Identify which cell holds the provided text, then report its [x, y] central coordinate. 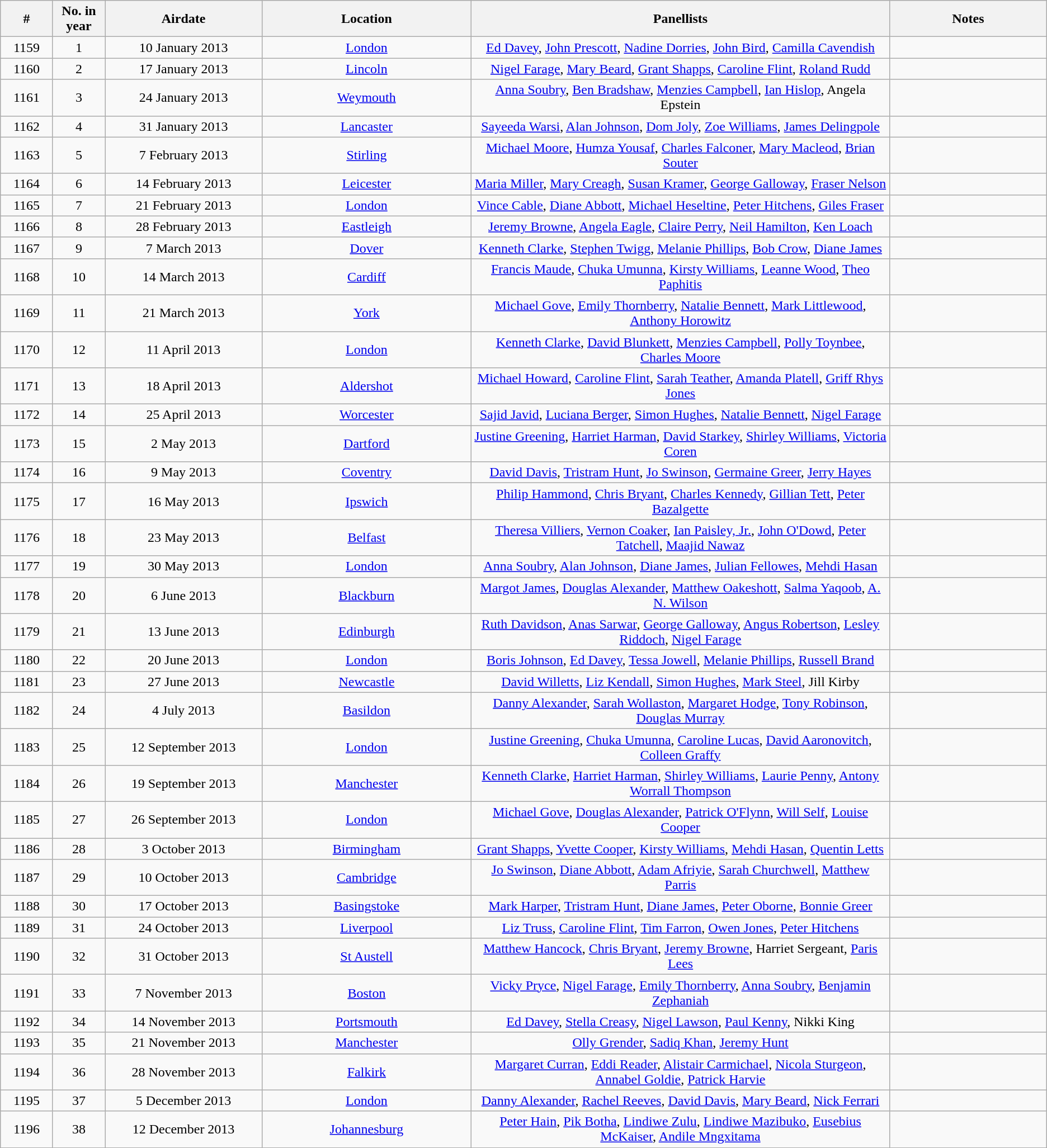
Sajid Javid, Luciana Berger, Simon Hughes, Natalie Bennett, Nigel Farage [680, 415]
Cambridge [366, 878]
Theresa Villiers, Vernon Coaker, Ian Paisley, Jr., John O'Dowd, Peter Tatchell, Maajid Nawaz [680, 538]
Margot James, Douglas Alexander, Matthew Oakeshott, Salma Yaqoob, A. N. Wilson [680, 595]
Ruth Davidson, Anas Sarwar, George Galloway, Angus Robertson, Lesley Riddoch, Nigel Farage [680, 632]
29 [79, 878]
21 February 2013 [183, 205]
Matthew Hancock, Chris Bryant, Jeremy Browne, Harriet Sergeant, Paris Lees [680, 956]
Ed Davey, Stella Creasy, Nigel Lawson, Paul Kenny, Nikki King [680, 1022]
Kenneth Clarke, Stephen Twigg, Melanie Phillips, Bob Crow, Diane James [680, 248]
Johannesburg [366, 1130]
1186 [27, 848]
10 October 2013 [183, 878]
St Austell [366, 956]
25 [79, 747]
Peter Hain, Pik Botha, Lindiwe Zulu, Lindiwe Mazibuko, Eusebius McKaiser, Andile Mngxitama [680, 1130]
1181 [27, 682]
Cardiff [366, 276]
13 [79, 386]
24 January 2013 [183, 97]
14 November 2013 [183, 1022]
1172 [27, 415]
Mark Harper, Tristram Hunt, Diane James, Peter Oborne, Bonnie Greer [680, 906]
1190 [27, 956]
24 October 2013 [183, 928]
1187 [27, 878]
Basingstoke [366, 906]
35 [79, 1043]
12 September 2013 [183, 747]
17 October 2013 [183, 906]
7 February 2013 [183, 155]
6 June 2013 [183, 595]
Basildon [366, 710]
Airdate [183, 19]
1188 [27, 906]
28 [79, 848]
38 [79, 1130]
7 [79, 205]
14 March 2013 [183, 276]
Panellists [680, 19]
15 [79, 444]
18 [79, 538]
26 [79, 783]
Michael Gove, Emily Thornberry, Natalie Bennett, Mark Littlewood, Anthony Horowitz [680, 313]
1191 [27, 993]
Maria Miller, Mary Creagh, Susan Kramer, George Galloway, Fraser Nelson [680, 184]
9 [79, 248]
28 February 2013 [183, 226]
12 December 2013 [183, 1130]
Danny Alexander, Rachel Reeves, David Davis, Mary Beard, Nick Ferrari [680, 1100]
3 [79, 97]
1189 [27, 928]
22 [79, 660]
30 [79, 906]
1159 [27, 48]
1166 [27, 226]
36 [79, 1071]
Michael Howard, Caroline Flint, Sarah Teather, Amanda Platell, Griff Rhys Jones [680, 386]
Francis Maude, Chuka Umunna, Kirsty Williams, Leanne Wood, Theo Paphitis [680, 276]
21 November 2013 [183, 1043]
2 May 2013 [183, 444]
1192 [27, 1022]
1175 [27, 501]
# [27, 19]
Dover [366, 248]
Eastleigh [366, 226]
17 January 2013 [183, 69]
Portsmouth [366, 1022]
11 [79, 313]
Jeremy Browne, Angela Eagle, Claire Perry, Neil Hamilton, Ken Loach [680, 226]
7 March 2013 [183, 248]
10 January 2013 [183, 48]
5 [79, 155]
5 December 2013 [183, 1100]
20 [79, 595]
21 March 2013 [183, 313]
1170 [27, 349]
27 [79, 820]
Jo Swinson, Diane Abbott, Adam Afriyie, Sarah Churchwell, Matthew Parris [680, 878]
9 May 2013 [183, 473]
20 June 2013 [183, 660]
Nigel Farage, Mary Beard, Grant Shapps, Caroline Flint, Roland Rudd [680, 69]
1160 [27, 69]
Olly Grender, Sadiq Khan, Jeremy Hunt [680, 1043]
Justine Greening, Harriet Harman, David Starkey, Shirley Williams, Victoria Coren [680, 444]
Belfast [366, 538]
1161 [27, 97]
Boris Johnson, Ed Davey, Tessa Jowell, Melanie Phillips, Russell Brand [680, 660]
18 April 2013 [183, 386]
1 [79, 48]
Grant Shapps, Yvette Cooper, Kirsty Williams, Mehdi Hasan, Quentin Letts [680, 848]
32 [79, 956]
16 [79, 473]
3 October 2013 [183, 848]
York [366, 313]
David Willetts, Liz Kendall, Simon Hughes, Mark Steel, Jill Kirby [680, 682]
Boston [366, 993]
31 [79, 928]
1178 [27, 595]
Anna Soubry, Alan Johnson, Diane James, Julian Fellowes, Mehdi Hasan [680, 566]
1182 [27, 710]
1163 [27, 155]
1194 [27, 1071]
Anna Soubry, Ben Bradshaw, Menzies Campbell, Ian Hislop, Angela Epstein [680, 97]
33 [79, 993]
13 June 2013 [183, 632]
Vicky Pryce, Nigel Farage, Emily Thornberry, Anna Soubry, Benjamin Zephaniah [680, 993]
Lincoln [366, 69]
Michael Gove, Douglas Alexander, Patrick O'Flynn, Will Self, Louise Cooper [680, 820]
24 [79, 710]
25 April 2013 [183, 415]
Newcastle [366, 682]
28 November 2013 [183, 1071]
Stirling [366, 155]
23 [79, 682]
4 July 2013 [183, 710]
1174 [27, 473]
1183 [27, 747]
Edinburgh [366, 632]
31 October 2013 [183, 956]
1169 [27, 313]
30 May 2013 [183, 566]
David Davis, Tristram Hunt, Jo Swinson, Germaine Greer, Jerry Hayes [680, 473]
12 [79, 349]
4 [79, 126]
1171 [27, 386]
Birmingham [366, 848]
Weymouth [366, 97]
Ipswich [366, 501]
16 May 2013 [183, 501]
8 [79, 226]
Blackburn [366, 595]
1179 [27, 632]
Falkirk [366, 1071]
Lancaster [366, 126]
17 [79, 501]
1164 [27, 184]
1168 [27, 276]
1195 [27, 1100]
6 [79, 184]
Worcester [366, 415]
1180 [27, 660]
Aldershot [366, 386]
Michael Moore, Humza Yousaf, Charles Falconer, Mary Macleod, Brian Souter [680, 155]
Margaret Curran, Eddi Reader, Alistair Carmichael, Nicola Sturgeon, Annabel Goldie, Patrick Harvie [680, 1071]
Dartford [366, 444]
26 September 2013 [183, 820]
1173 [27, 444]
Sayeeda Warsi, Alan Johnson, Dom Joly, Zoe Williams, James Delingpole [680, 126]
10 [79, 276]
19 [79, 566]
Danny Alexander, Sarah Wollaston, Margaret Hodge, Tony Robinson, Douglas Murray [680, 710]
1196 [27, 1130]
2 [79, 69]
Vince Cable, Diane Abbott, Michael Heseltine, Peter Hitchens, Giles Fraser [680, 205]
Philip Hammond, Chris Bryant, Charles Kennedy, Gillian Tett, Peter Bazalgette [680, 501]
Kenneth Clarke, Harriet Harman, Shirley Williams, Laurie Penny, Antony Worrall Thompson [680, 783]
Ed Davey, John Prescott, Nadine Dorries, John Bird, Camilla Cavendish [680, 48]
31 January 2013 [183, 126]
11 April 2013 [183, 349]
7 November 2013 [183, 993]
Location [366, 19]
1184 [27, 783]
34 [79, 1022]
Coventry [366, 473]
1165 [27, 205]
21 [79, 632]
No. in year [79, 19]
Justine Greening, Chuka Umunna, Caroline Lucas, David Aaronovitch, Colleen Graffy [680, 747]
1167 [27, 248]
Liverpool [366, 928]
27 June 2013 [183, 682]
Leicester [366, 184]
37 [79, 1100]
1162 [27, 126]
14 February 2013 [183, 184]
14 [79, 415]
1193 [27, 1043]
1185 [27, 820]
1177 [27, 566]
19 September 2013 [183, 783]
23 May 2013 [183, 538]
1176 [27, 538]
Notes [969, 19]
Kenneth Clarke, David Blunkett, Menzies Campbell, Polly Toynbee, Charles Moore [680, 349]
Liz Truss, Caroline Flint, Tim Farron, Owen Jones, Peter Hitchens [680, 928]
